Return (x, y) of the center of cell containing provided text 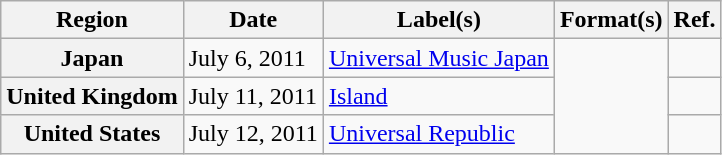
July 6, 2011 (253, 58)
July 11, 2011 (253, 96)
Ref. (694, 20)
Format(s) (611, 20)
Region (92, 20)
July 12, 2011 (253, 134)
United Kingdom (92, 96)
Date (253, 20)
Universal Music Japan (438, 58)
Universal Republic (438, 134)
Island (438, 96)
United States (92, 134)
Label(s) (438, 20)
Japan (92, 58)
